Provide the (x, y) coordinate of the cell's center where the given text is located.  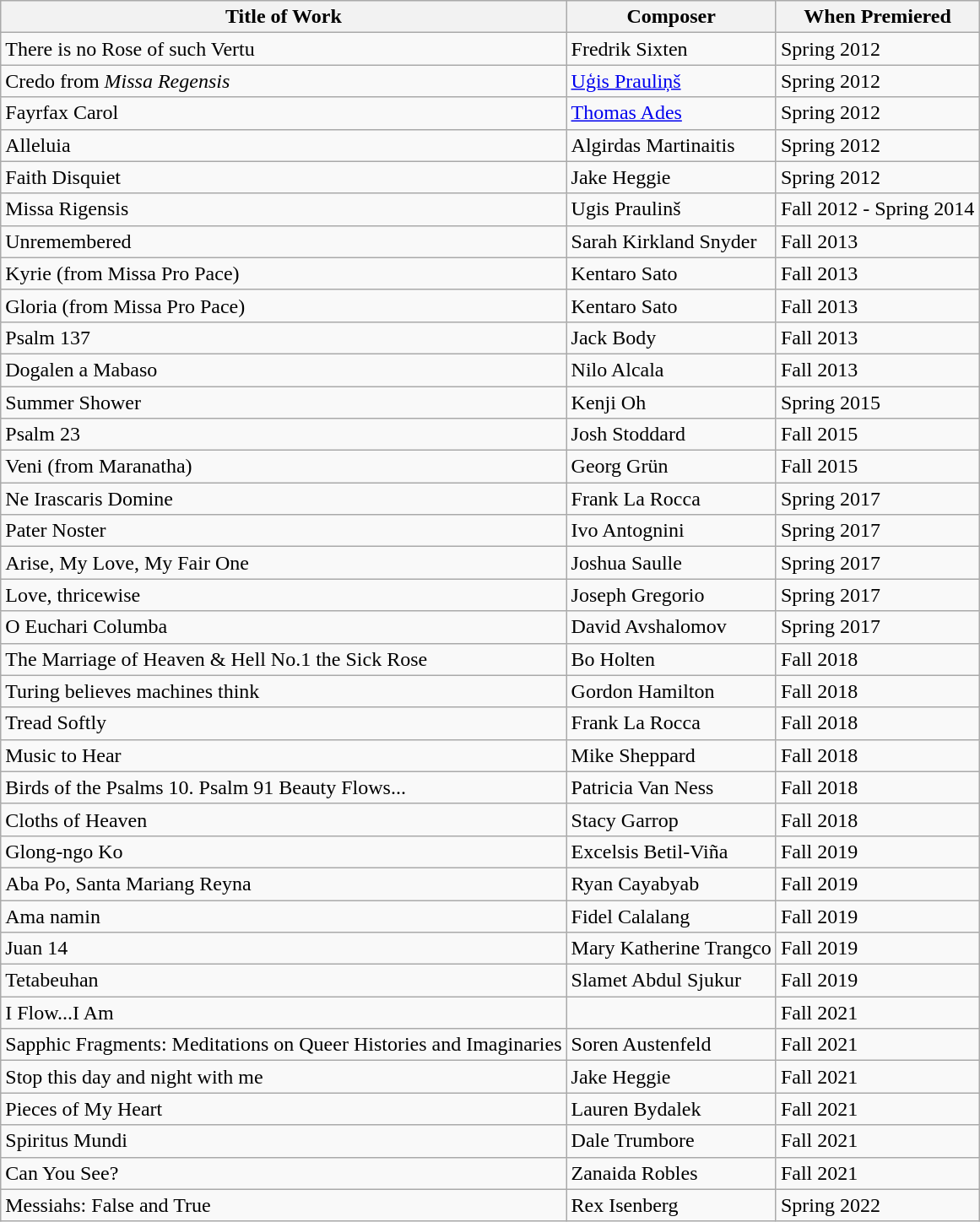
Birds of the Psalms 10. Psalm 91 Beauty Flows... (284, 787)
Stacy Garrop (671, 819)
Kenji Oh (671, 403)
Mike Sheppard (671, 755)
Bo Holten (671, 659)
Jack Body (671, 338)
Juan 14 (284, 949)
Cloths of Heaven (284, 819)
Tetabeuhan (284, 981)
Pieces of My Heart (284, 1109)
Ne Irascaris Domine (284, 499)
Spring 2022 (877, 1205)
Gordon Hamilton (671, 691)
Psalm 23 (284, 435)
Fall 2012 - Spring 2014 (877, 209)
Algirdas Martinaitis (671, 145)
Zanaida Robles (671, 1173)
There is no Rose of such Vertu (284, 49)
Fayrfax Carol (284, 113)
Stop this day and night with me (284, 1077)
Title of Work (284, 17)
Patricia Van Ness (671, 787)
Dogalen a Mabaso (284, 370)
Turing believes machines think (284, 691)
Rex Isenberg (671, 1205)
Joshua Saulle (671, 563)
Ryan Cayabyab (671, 884)
Nilo Alcala (671, 370)
David Avshalomov (671, 627)
Unremembered (284, 241)
Lauren Bydalek (671, 1109)
Dale Trumbore (671, 1141)
Messiahs: False and True (284, 1205)
Georg Grün (671, 467)
Aba Po, Santa Mariang Reyna (284, 884)
Ama namin (284, 916)
Can You See? (284, 1173)
Tread Softly (284, 723)
I Flow...I Am (284, 1013)
Music to Hear (284, 755)
Veni (from Maranatha) (284, 467)
Arise, My Love, My Fair One (284, 563)
Alleluia (284, 145)
The Marriage of Heaven & Hell No.1 the Sick Rose (284, 659)
Ugis Praulinš (671, 209)
Slamet Abdul Sjukur (671, 981)
Love, thricewise (284, 595)
Fidel Calalang (671, 916)
Fredrik Sixten (671, 49)
Soren Austenfeld (671, 1045)
Spiritus Mundi (284, 1141)
Thomas Ades (671, 113)
Sapphic Fragments: Meditations on Queer Histories and Imaginaries (284, 1045)
Glong-ngo Ko (284, 852)
Excelsis Betil-Viña (671, 852)
Joseph Gregorio (671, 595)
Pater Noster (284, 531)
Sarah Kirkland Snyder (671, 241)
Kyrie (from Missa Pro Pace) (284, 273)
Summer Shower (284, 403)
Faith Disquiet (284, 177)
Composer (671, 17)
When Premiered (877, 17)
Ivo Antognini (671, 531)
Josh Stoddard (671, 435)
Psalm 137 (284, 338)
Uģis Prauliņš (671, 81)
Mary Katherine Trangco (671, 949)
Gloria (from Missa Pro Pace) (284, 305)
O Euchari Columba (284, 627)
Missa Rigensis (284, 209)
Credo from Missa Regensis (284, 81)
Spring 2015 (877, 403)
